From the cell containing the given text, extract its center point as (X, Y) coordinate. 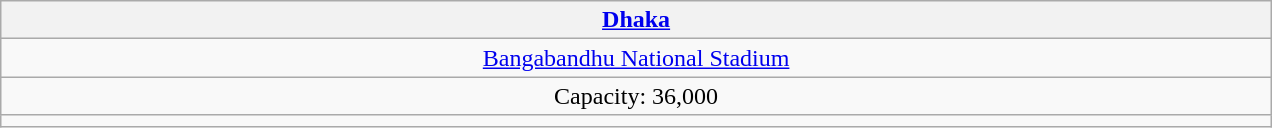
Capacity: 36,000 (636, 96)
Dhaka (636, 20)
Bangabandhu National Stadium (636, 58)
